Pinpoint the cell where the given text exists, returning its [X, Y] midpoint coordinate. 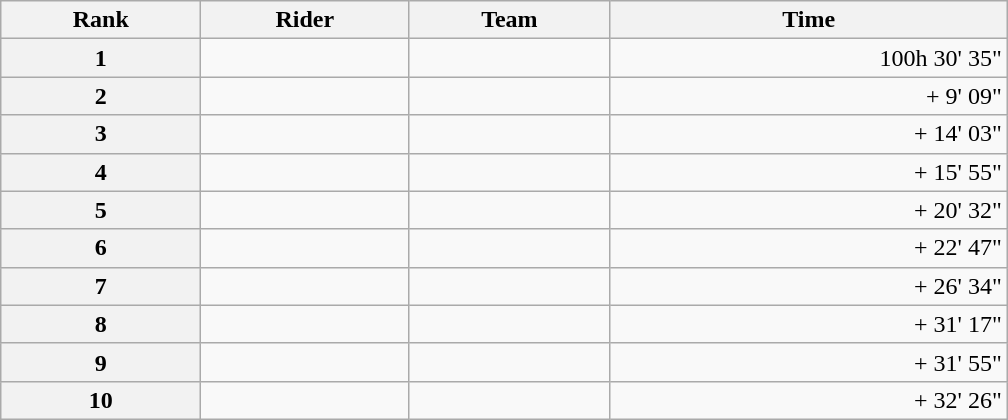
6 [101, 248]
+ 14' 03" [808, 134]
+ 31' 55" [808, 362]
100h 30' 35" [808, 58]
5 [101, 210]
+ 32' 26" [808, 400]
8 [101, 324]
2 [101, 96]
+ 20' 32" [808, 210]
Time [808, 20]
3 [101, 134]
9 [101, 362]
10 [101, 400]
1 [101, 58]
+ 15' 55" [808, 172]
4 [101, 172]
Rider [305, 20]
+ 31' 17" [808, 324]
+ 9' 09" [808, 96]
Rank [101, 20]
+ 22' 47" [808, 248]
7 [101, 286]
+ 26' 34" [808, 286]
Team [510, 20]
